Search for the cell housing the specified text and yield its [X, Y] center coordinate. 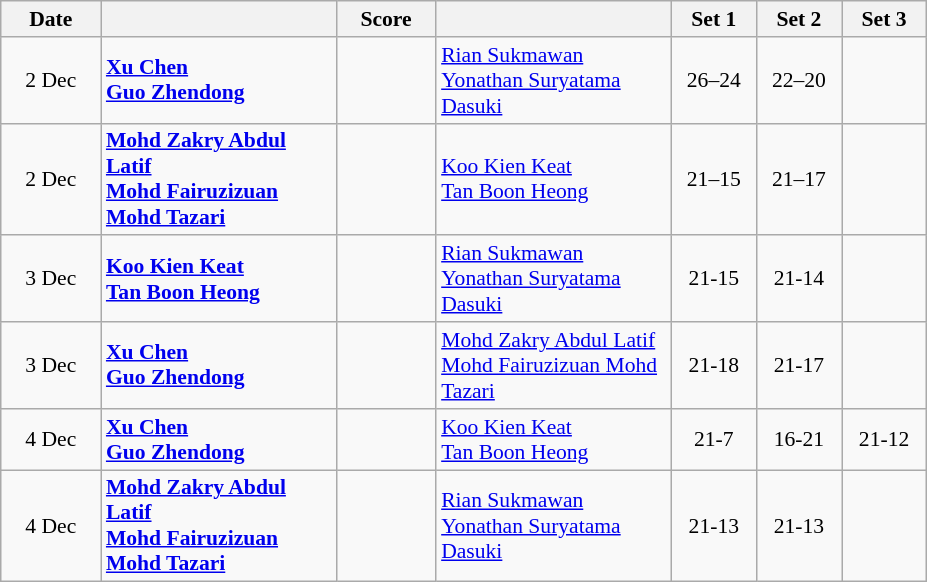
22–20 [798, 80]
26–24 [714, 80]
21-14 [798, 280]
21-15 [714, 280]
Date [51, 19]
21–17 [798, 179]
Set 2 [798, 19]
21-12 [884, 440]
21-18 [714, 366]
21–15 [714, 179]
Set 1 [714, 19]
21-7 [714, 440]
21-17 [798, 366]
Score [386, 19]
16-21 [798, 440]
Set 3 [884, 19]
